Extract the (X, Y) coordinate from the center of the cell holding the provided text.  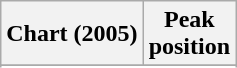
Chart (2005) (72, 34)
Peakposition (189, 34)
